From the cell containing the given text, extract its center point as [x, y] coordinate. 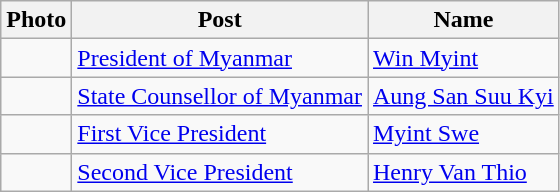
Henry Van Thio [464, 172]
Name [464, 20]
Second Vice President [220, 172]
Win Myint [464, 58]
First Vice President [220, 134]
Post [220, 20]
Aung San Suu Kyi [464, 96]
Myint Swe [464, 134]
State Counsellor of Myanmar [220, 96]
President of Myanmar [220, 58]
Photo [36, 20]
